Output the [X, Y] coordinate of the center of the cell containing the given text.  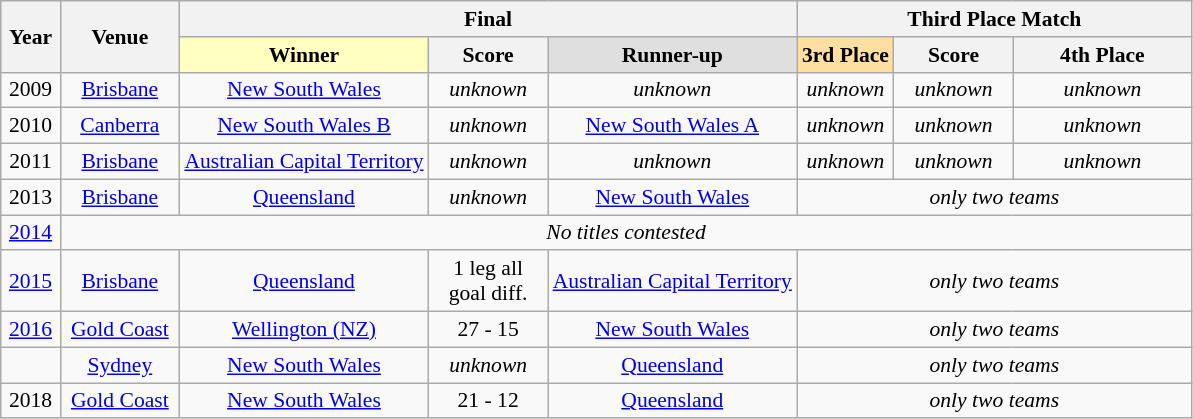
Sydney [120, 365]
Wellington (NZ) [304, 330]
Canberra [120, 126]
Runner-up [672, 55]
New South Wales B [304, 126]
No titles contested [626, 233]
Final [488, 19]
2015 [31, 282]
1 leg all goal diff. [488, 282]
Year [31, 36]
3rd Place [846, 55]
27 - 15 [488, 330]
2011 [31, 162]
2013 [31, 197]
4th Place [1102, 55]
21 - 12 [488, 401]
Third Place Match [994, 19]
Winner [304, 55]
2016 [31, 330]
2010 [31, 126]
2014 [31, 233]
2018 [31, 401]
2009 [31, 90]
New South Wales A [672, 126]
Venue [120, 36]
